Provide the (x, y) coordinate of the cell's center where the given text is located.  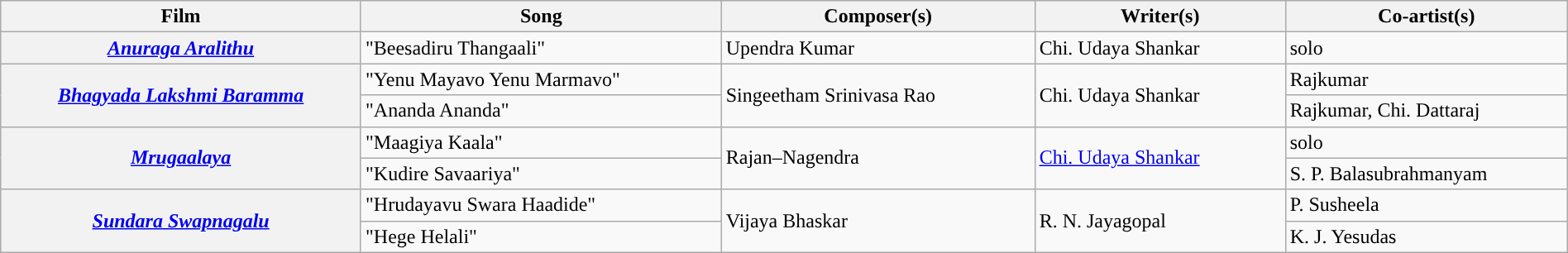
Composer(s) (878, 17)
Co-artist(s) (1426, 17)
Vijaya Bhaskar (878, 221)
"Kudire Savaariya" (541, 174)
"Maagiya Kaala" (541, 142)
Rajan–Nagendra (878, 158)
R. N. Jayagopal (1159, 221)
Film (181, 17)
Anuraga Aralithu (181, 48)
P. Susheela (1426, 205)
"Yenu Mayavo Yenu Marmavo" (541, 79)
Mrugaalaya (181, 158)
K. J. Yesudas (1426, 236)
S. P. Balasubrahmanyam (1426, 174)
Song (541, 17)
Rajkumar (1426, 79)
"Ananda Ananda" (541, 111)
"Hrudayavu Swara Haadide" (541, 205)
Writer(s) (1159, 17)
Rajkumar, Chi. Dattaraj (1426, 111)
Bhagyada Lakshmi Baramma (181, 95)
Upendra Kumar (878, 48)
Singeetham Srinivasa Rao (878, 95)
"Hege Helali" (541, 236)
Sundara Swapnagalu (181, 221)
"Beesadiru Thangaali" (541, 48)
